Identify which cell holds the provided text, then report its (X, Y) central coordinate. 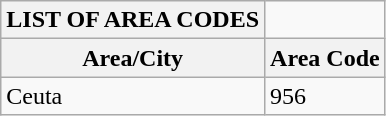
Area Code (326, 58)
Area/City (133, 58)
956 (326, 96)
Ceuta (133, 96)
LIST OF AREA CODES (133, 20)
